Extract the (X, Y) coordinate from the center of the cell holding the provided text.  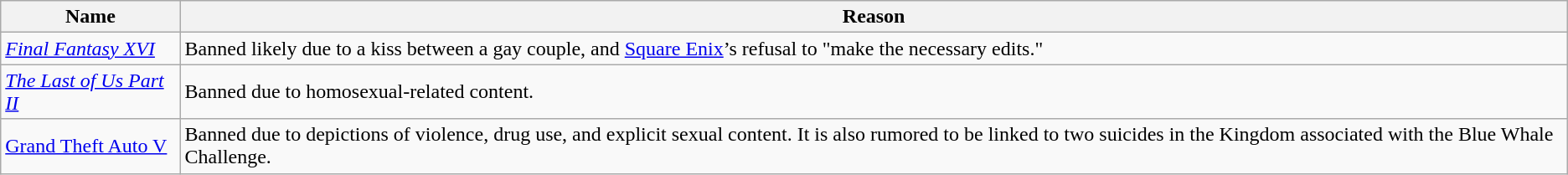
Reason (874, 17)
Banned likely due to a kiss between a gay couple, and Square Enix’s refusal to "make the necessary edits." (874, 49)
Name (90, 17)
Final Fantasy XVI (90, 49)
The Last of Us Part II (90, 92)
Banned due to homosexual-related content. (874, 92)
Grand Theft Auto V (90, 146)
